From the cell containing the given text, extract its center point as (x, y) coordinate. 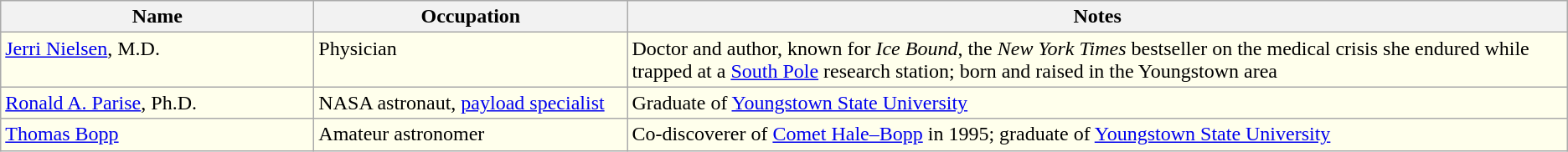
Jerri Nielsen, M.D. (157, 60)
Name (157, 17)
Physician (471, 60)
Ronald A. Parise, Ph.D. (157, 103)
Amateur astronomer (471, 134)
Co-discoverer of Comet Hale–Bopp in 1995; graduate of Youngstown State University (1097, 134)
Notes (1097, 17)
Thomas Bopp (157, 134)
Occupation (471, 17)
NASA astronaut, payload specialist (471, 103)
Graduate of Youngstown State University (1097, 103)
